Determine the [x, y] coordinate at the center of the cell enclosing the given text.  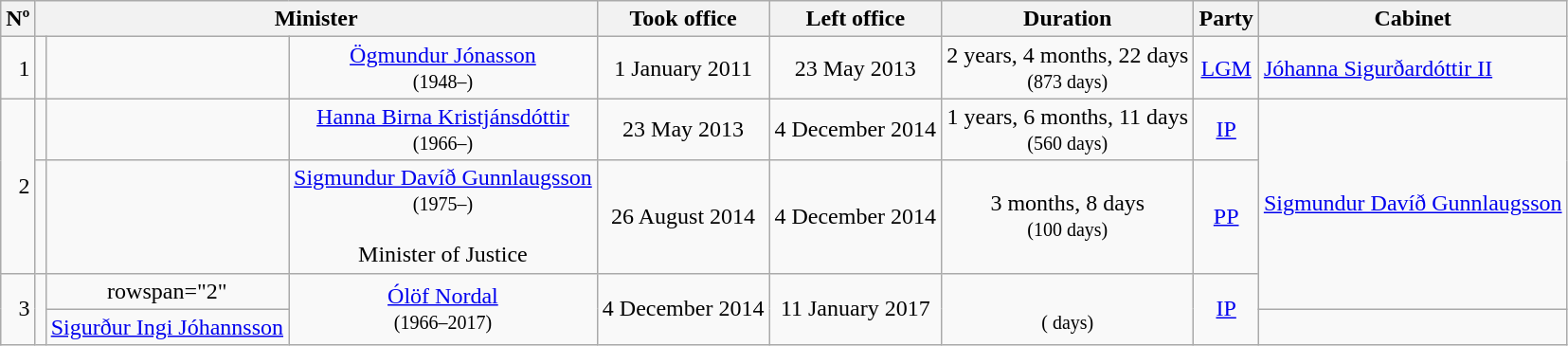
rowspan="2" [167, 291]
3 [18, 309]
Jóhanna Sigurðardóttir II [1413, 68]
Party [1226, 19]
2 [18, 186]
Hanna Birna Kristjánsdóttir(1966–) [443, 129]
2 years, 4 months, 22 days(873 days) [1068, 68]
Left office [856, 19]
Took office [683, 19]
PP [1226, 216]
3 months, 8 days(100 days) [1068, 216]
Nº [18, 19]
26 August 2014 [683, 216]
Ögmundur Jónasson(1948–) [443, 68]
Cabinet [1413, 19]
Sigmundur Davíð Gunnlaugsson(1975–)Minister of Justice [443, 216]
1 January 2011 [683, 68]
Minister [316, 19]
( days) [1068, 309]
Duration [1068, 19]
Sigurður Ingi Jóhannsson [167, 327]
Sigmundur Davíð Gunnlaugsson [1413, 204]
Ólöf Nordal(1966–2017) [443, 309]
1 [18, 68]
11 January 2017 [856, 309]
LGM [1226, 68]
1 years, 6 months, 11 days(560 days) [1068, 129]
